For the text-containing cell, return its midpoint in [X, Y] coordinate format. 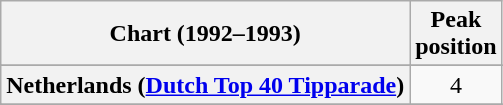
Chart (1992–1993) [206, 34]
4 [456, 85]
Netherlands (Dutch Top 40 Tipparade) [206, 85]
Peakposition [456, 34]
